Identify which cell holds the provided text, then report its (X, Y) central coordinate. 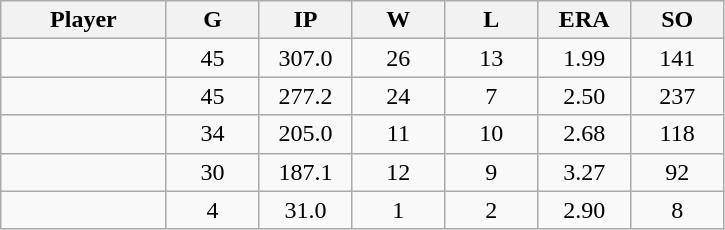
13 (492, 58)
10 (492, 134)
11 (398, 134)
2.68 (584, 134)
187.1 (306, 172)
Player (84, 20)
9 (492, 172)
12 (398, 172)
W (398, 20)
34 (212, 134)
141 (678, 58)
237 (678, 96)
7 (492, 96)
205.0 (306, 134)
2.50 (584, 96)
SO (678, 20)
26 (398, 58)
L (492, 20)
24 (398, 96)
G (212, 20)
277.2 (306, 96)
IP (306, 20)
3.27 (584, 172)
30 (212, 172)
1.99 (584, 58)
8 (678, 210)
ERA (584, 20)
31.0 (306, 210)
1 (398, 210)
4 (212, 210)
2 (492, 210)
2.90 (584, 210)
307.0 (306, 58)
92 (678, 172)
118 (678, 134)
